Find where the given text appears and provide that cell's center as (X, Y) coordinate. 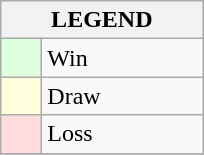
Draw (122, 96)
LEGEND (102, 20)
Loss (122, 134)
Win (122, 58)
